Determine the [x, y] coordinate at the center of the cell enclosing the given text.  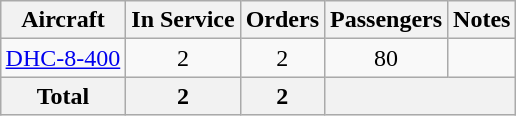
Aircraft [63, 20]
In Service [183, 20]
Total [63, 96]
Orders [282, 20]
Passengers [386, 20]
Notes [482, 20]
DHC-8-400 [63, 58]
80 [386, 58]
